Detect which cell encompasses the target text, then output its (X, Y) center coordinate. 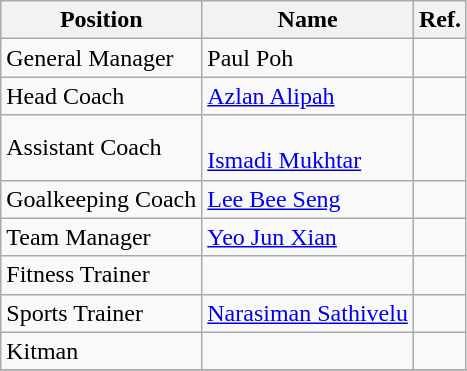
Name (308, 20)
Paul Poh (308, 58)
Ismadi Mukhtar (308, 148)
Yeo Jun Xian (308, 237)
Ref. (440, 20)
Azlan Alipah (308, 96)
General Manager (102, 58)
Assistant Coach (102, 148)
Kitman (102, 351)
Head Coach (102, 96)
Fitness Trainer (102, 275)
Team Manager (102, 237)
Sports Trainer (102, 313)
Lee Bee Seng (308, 199)
Goalkeeping Coach (102, 199)
Narasiman Sathivelu (308, 313)
Position (102, 20)
